Extract the [X, Y] coordinate from the center of the cell holding the provided text.  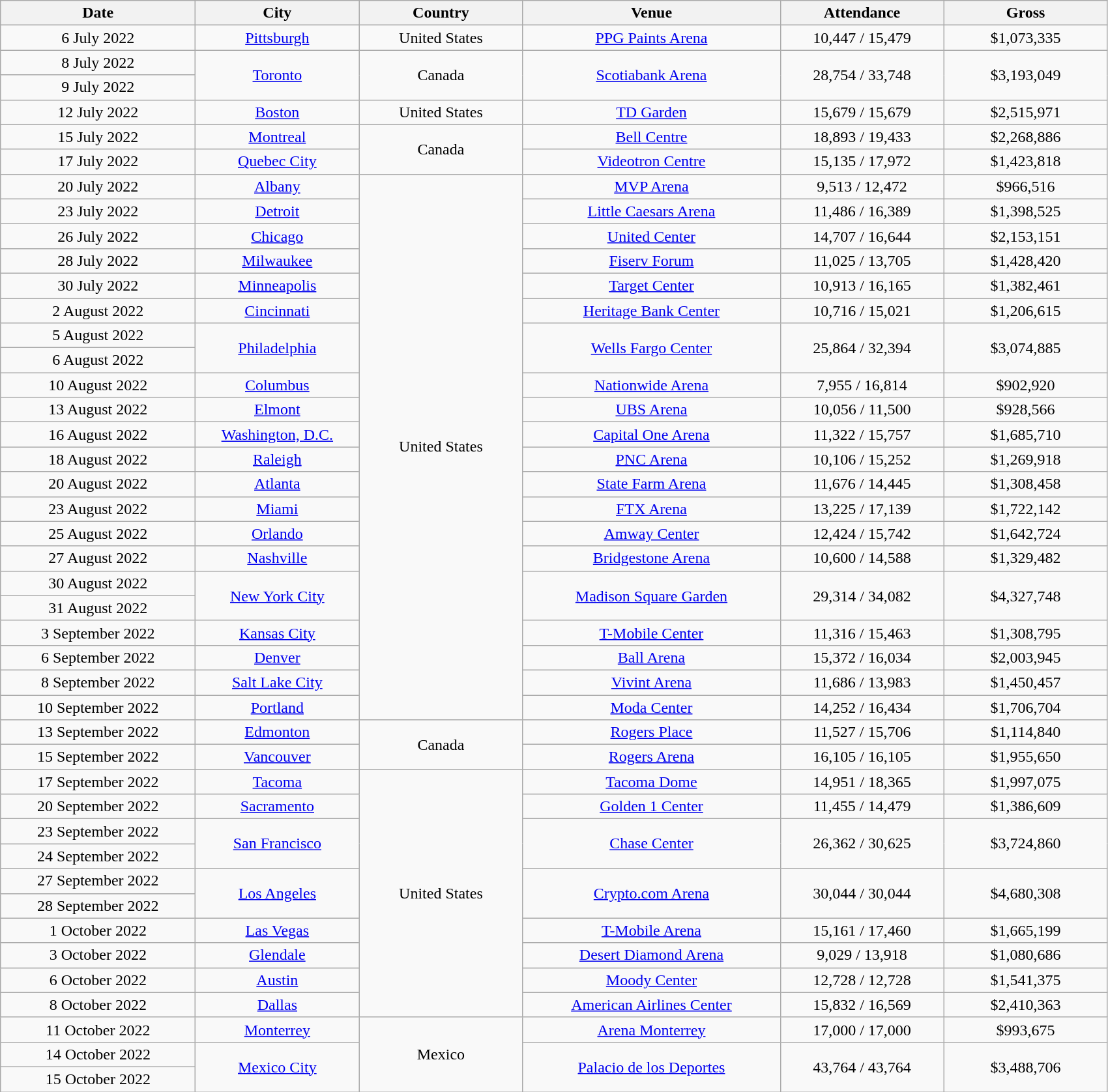
Portland [278, 707]
$3,724,860 [1026, 844]
10,600 / 14,588 [862, 558]
$1,308,458 [1026, 484]
1 October 2022 [98, 930]
8 July 2022 [98, 63]
Bell Centre [652, 137]
15,832 / 16,569 [862, 1005]
Rogers Place [652, 732]
9 July 2022 [98, 87]
23 September 2022 [98, 831]
City [278, 13]
20 September 2022 [98, 807]
Columbus [278, 385]
23 July 2022 [98, 211]
Quebec City [278, 162]
31 August 2022 [98, 608]
$1,206,615 [1026, 311]
6 October 2022 [98, 980]
MVP Arena [652, 186]
9,513 / 12,472 [862, 186]
10,447 / 15,479 [862, 38]
Moody Center [652, 980]
28 July 2022 [98, 261]
16 August 2022 [98, 435]
Austin [278, 980]
26,362 / 30,625 [862, 844]
$2,410,363 [1026, 1005]
30,044 / 30,044 [862, 893]
10,913 / 16,165 [862, 285]
$1,685,710 [1026, 435]
Elmont [278, 410]
Chase Center [652, 844]
2 August 2022 [98, 311]
Chicago [278, 236]
Denver [278, 657]
13 September 2022 [98, 732]
$1,642,724 [1026, 534]
6 August 2022 [98, 360]
$2,515,971 [1026, 112]
11,455 / 14,479 [862, 807]
$2,268,886 [1026, 137]
3 October 2022 [98, 955]
T-Mobile Arena [652, 930]
14,252 / 16,434 [862, 707]
12,728 / 12,728 [862, 980]
26 July 2022 [98, 236]
Nationwide Arena [652, 385]
$993,675 [1026, 1029]
$1,428,420 [1026, 261]
11,322 / 15,757 [862, 435]
Gross [1026, 13]
Atlanta [278, 484]
Pittsburgh [278, 38]
7,955 / 16,814 [862, 385]
43,764 / 43,764 [862, 1067]
Golden 1 Center [652, 807]
15,372 / 16,034 [862, 657]
PPG Paints Arena [652, 38]
State Farm Arena [652, 484]
Toronto [278, 75]
11,686 / 13,983 [862, 682]
Montreal [278, 137]
$1,386,609 [1026, 807]
$1,665,199 [1026, 930]
Kansas City [278, 633]
Vancouver [278, 757]
$4,680,308 [1026, 893]
Minneapolis [278, 285]
Attendance [862, 13]
Washington, D.C. [278, 435]
29,314 / 34,082 [862, 596]
28 September 2022 [98, 906]
Videotron Centre [652, 162]
Salt Lake City [278, 682]
12,424 / 15,742 [862, 534]
Glendale [278, 955]
Mexico City [278, 1067]
$1,722,142 [1026, 509]
TD Garden [652, 112]
Palacio de los Deportes [652, 1067]
11,486 / 16,389 [862, 211]
Venue [652, 13]
Detroit [278, 211]
Orlando [278, 534]
$1,114,840 [1026, 732]
Mexico [441, 1054]
$3,193,049 [1026, 75]
12 July 2022 [98, 112]
25,864 / 32,394 [862, 348]
Capital One Arena [652, 435]
13,225 / 17,139 [862, 509]
Country [441, 13]
$2,003,945 [1026, 657]
18 August 2022 [98, 459]
Milwaukee [278, 261]
11,676 / 14,445 [862, 484]
$1,997,075 [1026, 782]
Los Angeles [278, 893]
$1,308,795 [1026, 633]
14,951 / 18,365 [862, 782]
$1,706,704 [1026, 707]
14,707 / 16,644 [862, 236]
Nashville [278, 558]
10,716 / 15,021 [862, 311]
Sacramento [278, 807]
Wells Fargo Center [652, 348]
8 October 2022 [98, 1005]
6 September 2022 [98, 657]
11,025 / 13,705 [862, 261]
$1,955,650 [1026, 757]
17 September 2022 [98, 782]
$902,920 [1026, 385]
23 August 2022 [98, 509]
Dallas [278, 1005]
$1,423,818 [1026, 162]
$966,516 [1026, 186]
Desert Diamond Arena [652, 955]
$1,398,525 [1026, 211]
30 August 2022 [98, 583]
PNC Arena [652, 459]
24 September 2022 [98, 856]
8 September 2022 [98, 682]
$1,080,686 [1026, 955]
$928,566 [1026, 410]
American Airlines Center [652, 1005]
Fiserv Forum [652, 261]
11,316 / 15,463 [862, 633]
$3,074,885 [1026, 348]
New York City [278, 596]
Ball Arena [652, 657]
Scotiabank Arena [652, 75]
9,029 / 13,918 [862, 955]
Monterrey [278, 1029]
17,000 / 17,000 [862, 1029]
Moda Center [652, 707]
Madison Square Garden [652, 596]
14 October 2022 [98, 1054]
Raleigh [278, 459]
13 August 2022 [98, 410]
27 August 2022 [98, 558]
$2,153,151 [1026, 236]
FTX Arena [652, 509]
$1,541,375 [1026, 980]
Las Vegas [278, 930]
Miami [278, 509]
$1,329,482 [1026, 558]
15,135 / 17,972 [862, 162]
20 August 2022 [98, 484]
Amway Center [652, 534]
27 September 2022 [98, 881]
Arena Monterrey [652, 1029]
Philadelphia [278, 348]
Target Center [652, 285]
10,056 / 11,500 [862, 410]
15 September 2022 [98, 757]
10 August 2022 [98, 385]
18,893 / 19,433 [862, 137]
Tacoma [278, 782]
Albany [278, 186]
20 July 2022 [98, 186]
28,754 / 33,748 [862, 75]
$3,488,706 [1026, 1067]
16,105 / 16,105 [862, 757]
San Francisco [278, 844]
11 October 2022 [98, 1029]
15,679 / 15,679 [862, 112]
3 September 2022 [98, 633]
$1,450,457 [1026, 682]
Heritage Bank Center [652, 311]
$1,073,335 [1026, 38]
Tacoma Dome [652, 782]
$4,327,748 [1026, 596]
Crypto.com Arena [652, 893]
11,527 / 15,706 [862, 732]
Little Caesars Arena [652, 211]
6 July 2022 [98, 38]
United Center [652, 236]
T-Mobile Center [652, 633]
Bridgestone Arena [652, 558]
UBS Arena [652, 410]
Rogers Arena [652, 757]
17 July 2022 [98, 162]
Cincinnati [278, 311]
25 August 2022 [98, 534]
Vivint Arena [652, 682]
$1,382,461 [1026, 285]
15,161 / 17,460 [862, 930]
30 July 2022 [98, 285]
Boston [278, 112]
Date [98, 13]
5 August 2022 [98, 336]
15 July 2022 [98, 137]
15 October 2022 [98, 1079]
10,106 / 15,252 [862, 459]
10 September 2022 [98, 707]
Edmonton [278, 732]
$1,269,918 [1026, 459]
